Provide the [x, y] coordinate of the cell's center where the given text is located.  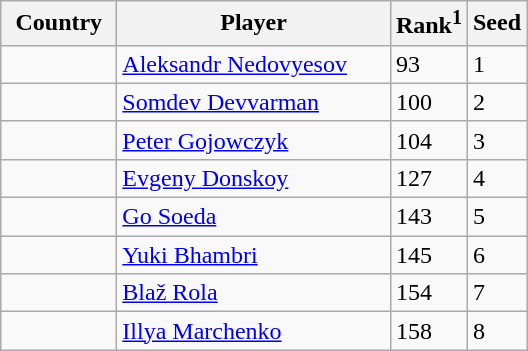
145 [428, 255]
Yuki Bhambri [254, 255]
158 [428, 331]
100 [428, 102]
Seed [496, 24]
4 [496, 178]
104 [428, 140]
Somdev Devvarman [254, 102]
Country [59, 24]
5 [496, 217]
2 [496, 102]
93 [428, 64]
1 [496, 64]
154 [428, 293]
Evgeny Donskoy [254, 178]
127 [428, 178]
Player [254, 24]
Aleksandr Nedovyesov [254, 64]
Rank1 [428, 24]
7 [496, 293]
Illya Marchenko [254, 331]
Blaž Rola [254, 293]
6 [496, 255]
143 [428, 217]
Peter Gojowczyk [254, 140]
3 [496, 140]
8 [496, 331]
Go Soeda [254, 217]
